Provide the [X, Y] coordinate of the cell's center where the given text is located.  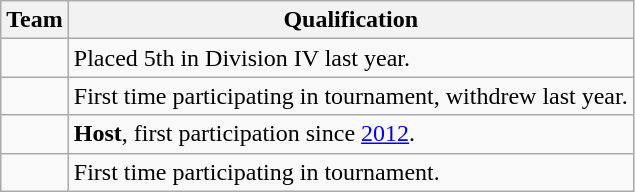
Qualification [350, 20]
First time participating in tournament, withdrew last year. [350, 96]
Placed 5th in Division IV last year. [350, 58]
First time participating in tournament. [350, 172]
Host, first participation since 2012. [350, 134]
Team [35, 20]
